Identify which cell holds the provided text, then report its (X, Y) central coordinate. 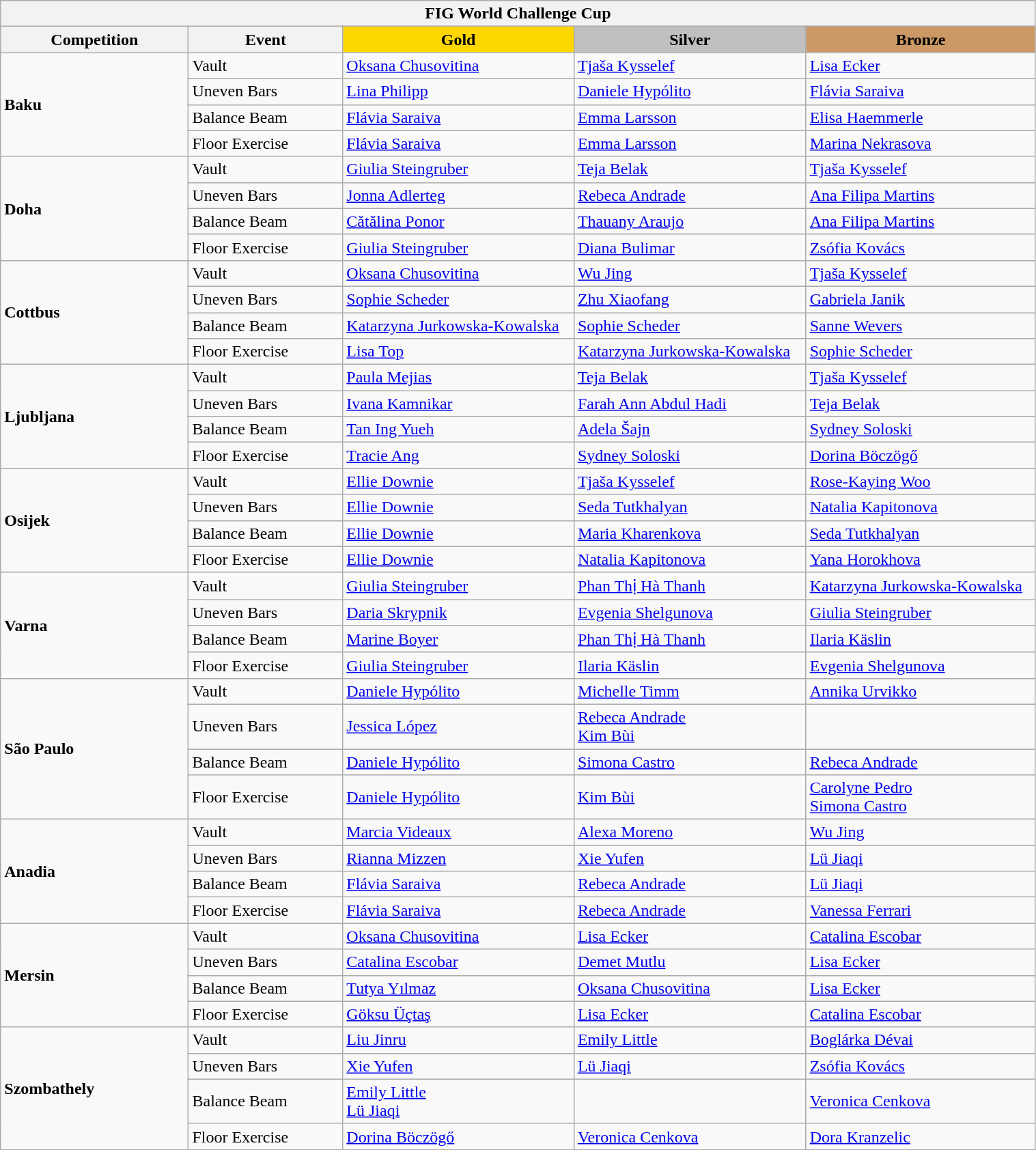
Emily Little Lü Jiaqi (459, 1101)
Doha (94, 208)
Jonna Adlerteg (459, 195)
Tutya Yılmaz (459, 988)
Lina Philipp (459, 92)
Marina Nekrasova (921, 143)
Tracie Ang (459, 455)
Michelle Timm (690, 691)
Daria Skrypnik (459, 613)
FIG World Challenge Cup (518, 14)
Bronze (921, 40)
Tan Ing Yueh (459, 430)
Gabriela Janik (921, 299)
Osijek (94, 520)
Vanessa Ferrari (921, 910)
Göksu Üçtaş (459, 1014)
Ljubljana (94, 417)
Ivana Kamnikar (459, 404)
Jessica López (459, 727)
Varna (94, 626)
Diana Bulimar (690, 247)
Maria Kharenkova (690, 533)
Mersin (94, 975)
São Paulo (94, 748)
Dora Kranzelic (921, 1136)
Event (266, 40)
Annika Urvikko (921, 691)
Rianna Mizzen (459, 858)
Szombathely (94, 1089)
Kim Bùi (690, 798)
Anadia (94, 871)
Rebeca Andrade Kim Bùi (690, 727)
Emily Little (690, 1040)
Zhu Xiaofang (690, 299)
Farah Ann Abdul Hadi (690, 404)
Rose-Kaying Woo (921, 481)
Carolyne Pedro Simona Castro (921, 798)
Liu Jinru (459, 1040)
Adela Šajn (690, 430)
Demet Mutlu (690, 962)
Simona Castro (690, 761)
Lisa Top (459, 352)
Silver (690, 40)
Cătălina Ponor (459, 221)
Competition (94, 40)
Alexa Moreno (690, 832)
Cottbus (94, 312)
Sanne Wevers (921, 326)
Boglárka Dévai (921, 1040)
Yana Horokhova (921, 559)
Paula Mejias (459, 378)
Thauany Araujo (690, 221)
Gold (459, 40)
Elisa Haemmerle (921, 117)
Marine Boyer (459, 639)
Marcia Videaux (459, 832)
Baku (94, 104)
